Return (x, y) of the center of cell containing provided text 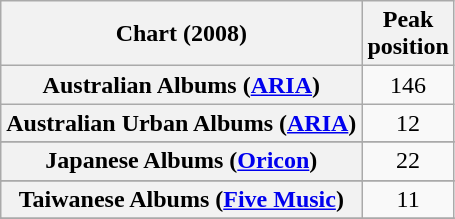
Australian Albums (ARIA) (182, 85)
Chart (2008) (182, 34)
12 (408, 123)
146 (408, 85)
Taiwanese Albums (Five Music) (182, 199)
Japanese Albums (Oricon) (182, 161)
Australian Urban Albums (ARIA) (182, 123)
Peakposition (408, 34)
22 (408, 161)
11 (408, 199)
